From the cell containing the given text, extract its center point as (X, Y) coordinate. 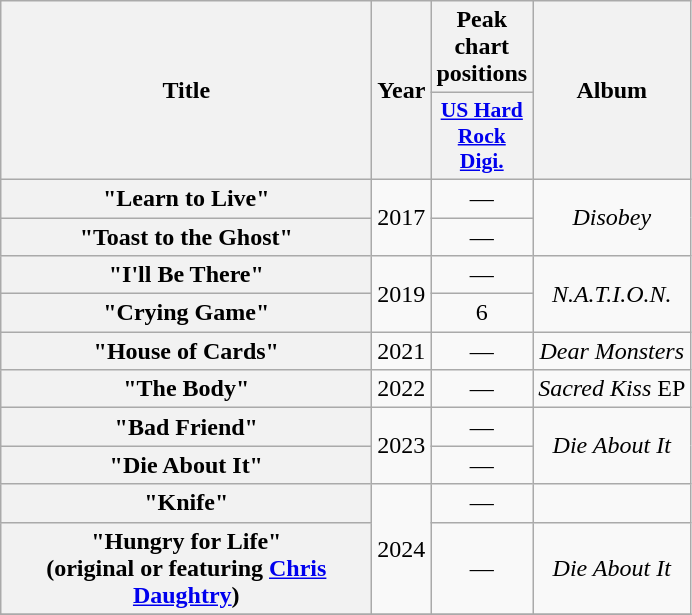
Album (612, 90)
"Die About It" (186, 465)
Sacred Kiss EP (612, 389)
"Learn to Live" (186, 198)
"Knife" (186, 503)
2019 (402, 294)
"Hungry for Life"(original or featuring Chris Daughtry) (186, 568)
Year (402, 90)
2024 (402, 549)
N.A.T.I.O.N. (612, 294)
"Crying Game" (186, 313)
2017 (402, 217)
2022 (402, 389)
Dear Monsters (612, 351)
Disobey (612, 217)
"I'll Be There" (186, 275)
2023 (402, 446)
Title (186, 90)
Peak chart positions (482, 47)
"Bad Friend" (186, 427)
"The Body" (186, 389)
"House of Cards" (186, 351)
6 (482, 313)
2021 (402, 351)
US Hard Rock Digi. (482, 136)
"Toast to the Ghost" (186, 237)
